Extract the (X, Y) coordinate from the center of the cell holding the provided text.  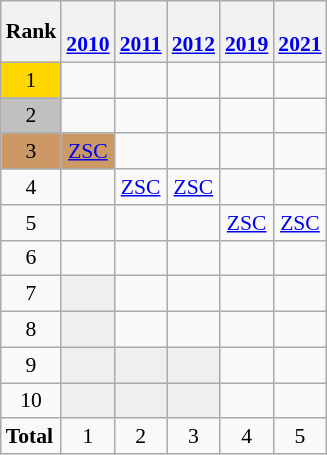
Total (32, 437)
7 (32, 294)
10 (32, 401)
2011 (141, 32)
Rank (32, 32)
2021 (300, 32)
9 (32, 365)
2019 (246, 32)
6 (32, 258)
2012 (194, 32)
2010 (88, 32)
8 (32, 330)
